Capture the cell that displays the provided text and extract its (X, Y) central coordinate. 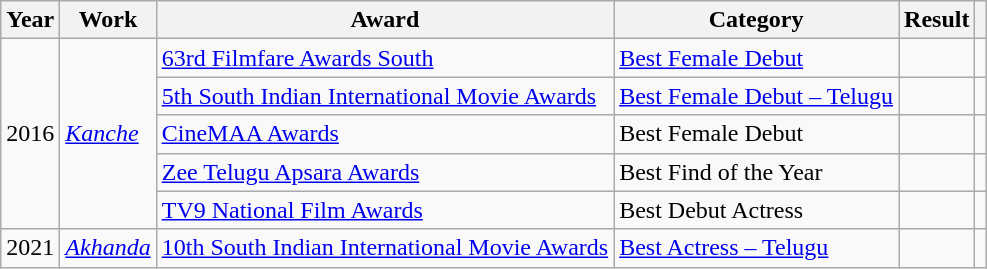
Work (108, 20)
2021 (30, 248)
Category (756, 20)
CineMAA Awards (384, 134)
2016 (30, 134)
Zee Telugu Apsara Awards (384, 172)
Result (937, 20)
Akhanda (108, 248)
Best Actress – Telugu (756, 248)
TV9 National Film Awards (384, 210)
5th South Indian International Movie Awards (384, 96)
Best Female Debut – Telugu (756, 96)
63rd Filmfare Awards South (384, 58)
Kanche (108, 134)
Award (384, 20)
Year (30, 20)
Best Find of the Year (756, 172)
Best Debut Actress (756, 210)
10th South Indian International Movie Awards (384, 248)
